Detect which cell encompasses the target text, then output its (X, Y) center coordinate. 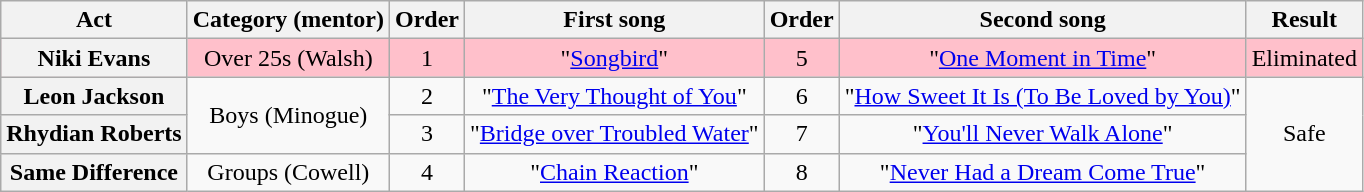
"Never Had a Dream Come True" (1042, 172)
"Bridge over Troubled Water" (615, 134)
8 (802, 172)
Leon Jackson (94, 96)
"The Very Thought of You" (615, 96)
Niki Evans (94, 58)
7 (802, 134)
Rhydian Roberts (94, 134)
Groups (Cowell) (288, 172)
Result (1304, 20)
Over 25s (Walsh) (288, 58)
Category (mentor) (288, 20)
4 (426, 172)
"Chain Reaction" (615, 172)
3 (426, 134)
Second song (1042, 20)
2 (426, 96)
Boys (Minogue) (288, 115)
"You'll Never Walk Alone" (1042, 134)
Safe (1304, 134)
Act (94, 20)
Same Difference (94, 172)
First song (615, 20)
"One Moment in Time" (1042, 58)
1 (426, 58)
5 (802, 58)
Eliminated (1304, 58)
"Songbird" (615, 58)
"How Sweet It Is (To Be Loved by You)" (1042, 96)
6 (802, 96)
